Capture the cell that displays the provided text and extract its [X, Y] central coordinate. 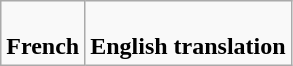
English translation [188, 34]
French [43, 34]
